Search for the cell housing the specified text and yield its (X, Y) center coordinate. 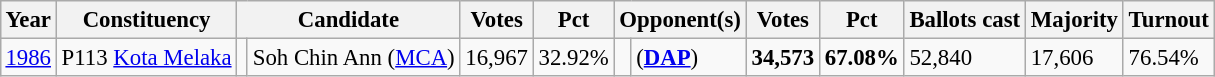
67.08% (862, 57)
76.54% (1168, 57)
17,606 (1074, 57)
Majority (1074, 20)
(DAP) (688, 57)
1986 (28, 57)
Opponent(s) (680, 20)
52,840 (964, 57)
Soh Chin Ann (MCA) (354, 57)
Turnout (1168, 20)
P113 Kota Melaka (146, 57)
Constituency (146, 20)
Ballots cast (964, 20)
34,573 (782, 57)
Year (28, 20)
Candidate (348, 20)
32.92% (574, 57)
16,967 (496, 57)
